Find where the given text appears and provide that cell's center as (X, Y) coordinate. 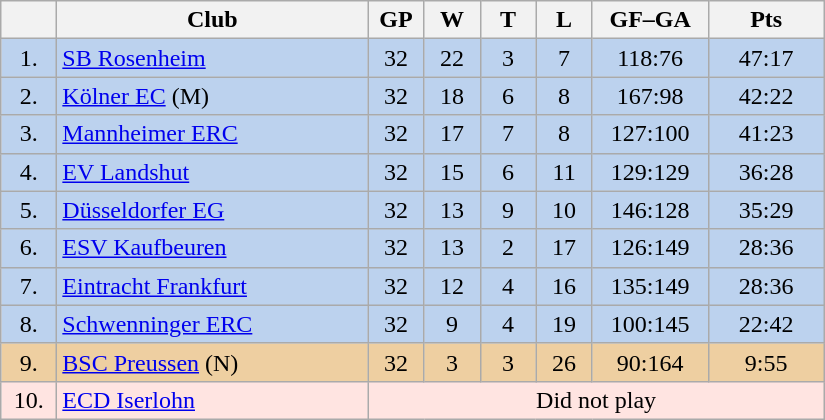
9. (29, 362)
26 (564, 362)
129:129 (650, 172)
L (564, 20)
Schwenninger ERC (212, 324)
7. (29, 286)
41:23 (766, 134)
EV Landshut (212, 172)
15 (452, 172)
T (508, 20)
BSC Preussen (N) (212, 362)
SB Rosenheim (212, 58)
126:149 (650, 248)
Mannheimer ERC (212, 134)
Club (212, 20)
11 (564, 172)
Kölner EC (M) (212, 96)
167:98 (650, 96)
8. (29, 324)
3. (29, 134)
135:149 (650, 286)
6. (29, 248)
9:55 (766, 362)
146:128 (650, 210)
19 (564, 324)
12 (452, 286)
ESV Kaufbeuren (212, 248)
10. (29, 400)
16 (564, 286)
47:17 (766, 58)
Düsseldorfer EG (212, 210)
GF–GA (650, 20)
127:100 (650, 134)
100:145 (650, 324)
22 (452, 58)
5. (29, 210)
118:76 (650, 58)
ECD Iserlohn (212, 400)
22:42 (766, 324)
2. (29, 96)
35:29 (766, 210)
10 (564, 210)
42:22 (766, 96)
1. (29, 58)
4. (29, 172)
18 (452, 96)
Did not play (596, 400)
Eintracht Frankfurt (212, 286)
W (452, 20)
GP (396, 20)
Pts (766, 20)
90:164 (650, 362)
2 (508, 248)
36:28 (766, 172)
